Locate the cell with the specified text and output its (X, Y) center coordinate. 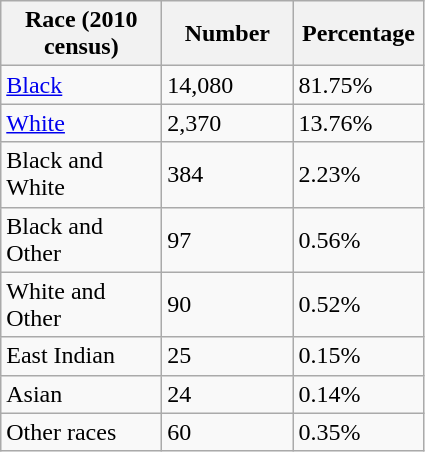
Black and White (82, 174)
Number (228, 34)
2,370 (228, 123)
White and Other (82, 304)
14,080 (228, 85)
0.14% (358, 394)
13.76% (358, 123)
Other races (82, 432)
Black (82, 85)
Race (2010 census) (82, 34)
97 (228, 240)
0.15% (358, 356)
25 (228, 356)
60 (228, 432)
Percentage (358, 34)
Asian (82, 394)
2.23% (358, 174)
90 (228, 304)
0.56% (358, 240)
81.75% (358, 85)
384 (228, 174)
White (82, 123)
0.52% (358, 304)
0.35% (358, 432)
24 (228, 394)
East Indian (82, 356)
Black and Other (82, 240)
